Extract the (x, y) coordinate from the center of the cell holding the provided text.  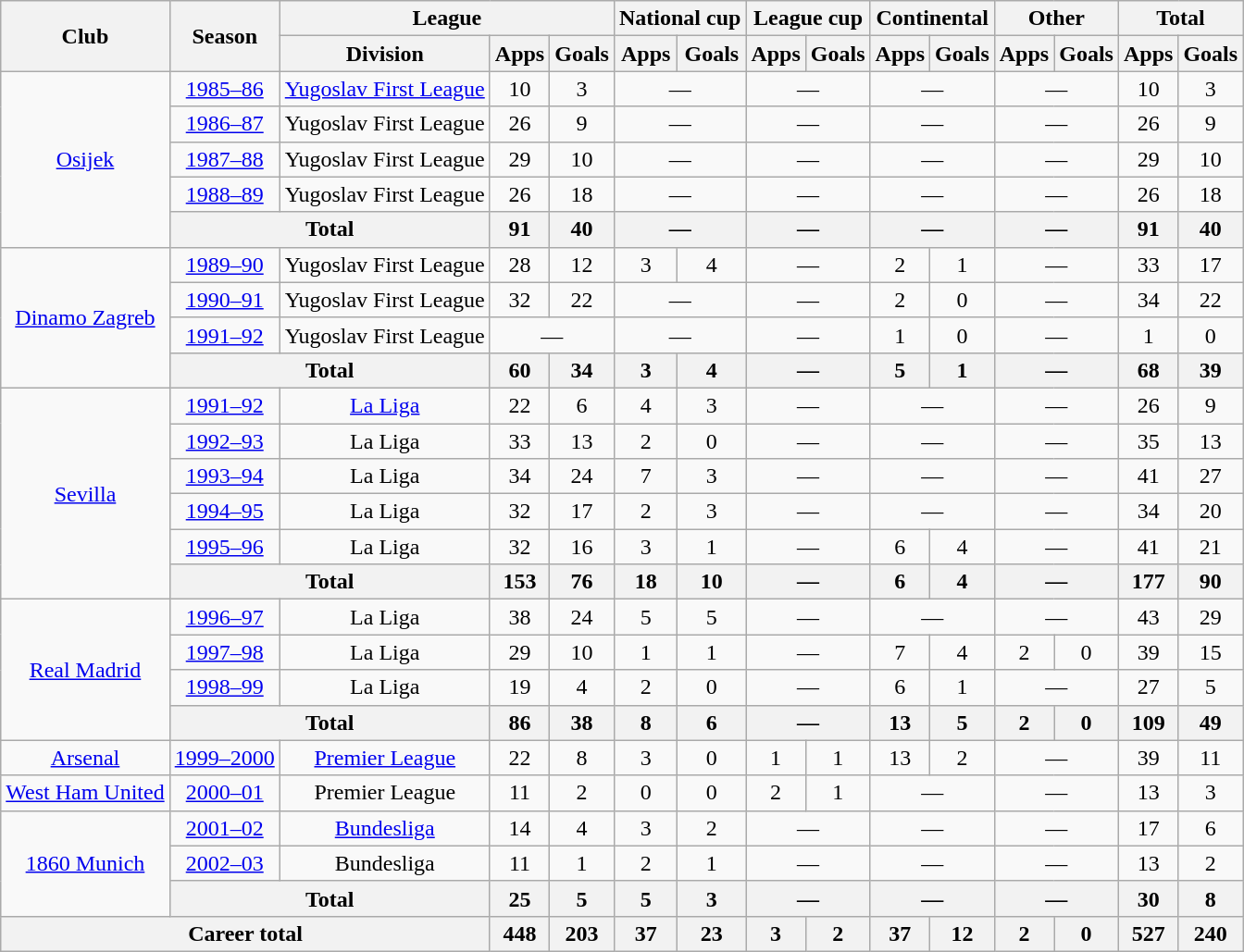
Division (385, 54)
1860 Munich (85, 863)
League (446, 19)
109 (1148, 723)
Real Madrid (85, 670)
2001–02 (224, 828)
1986–87 (224, 124)
14 (519, 828)
National cup (679, 19)
1996–97 (224, 617)
60 (519, 370)
West Ham United (85, 793)
25 (519, 898)
21 (1211, 547)
2002–03 (224, 863)
90 (1211, 582)
Season (224, 36)
1988–89 (224, 194)
527 (1148, 933)
Club (85, 36)
19 (519, 687)
Sevilla (85, 493)
43 (1148, 617)
23 (712, 933)
Continental (932, 19)
1997–98 (224, 652)
28 (519, 265)
1985–86 (224, 89)
1992–93 (224, 441)
Dinamo Zagreb (85, 317)
177 (1148, 582)
203 (582, 933)
1989–90 (224, 265)
16 (582, 547)
30 (1148, 898)
76 (582, 582)
1999–2000 (224, 758)
Arsenal (85, 758)
15 (1211, 652)
20 (1211, 512)
153 (519, 582)
86 (519, 723)
1987–88 (224, 159)
68 (1148, 370)
1994–95 (224, 512)
1990–91 (224, 300)
Career total (246, 933)
448 (519, 933)
1998–99 (224, 687)
Osijek (85, 159)
1995–96 (224, 547)
240 (1211, 933)
1993–94 (224, 476)
35 (1148, 441)
49 (1211, 723)
League cup (808, 19)
Other (1056, 19)
2000–01 (224, 793)
